Output the (X, Y) coordinate of the center of the cell containing the given text.  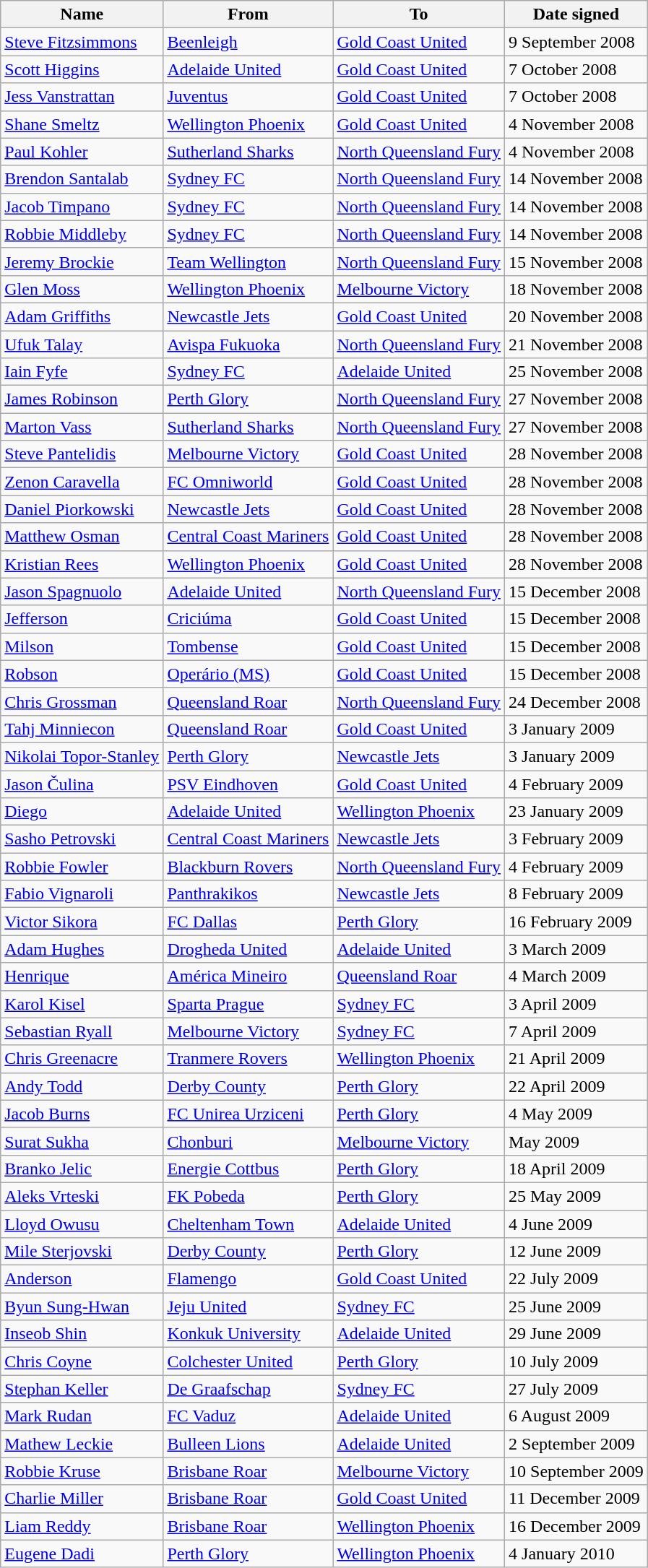
Karol Kisel (82, 1004)
6 August 2009 (576, 1416)
Sasho Petrovski (82, 839)
Robson (82, 674)
Jason Spagnuolo (82, 592)
Charlie Miller (82, 1499)
25 June 2009 (576, 1307)
24 December 2008 (576, 701)
22 July 2009 (576, 1279)
Sebastian Ryall (82, 1031)
Robbie Kruse (82, 1471)
Ufuk Talay (82, 345)
Stephan Keller (82, 1389)
Aleks Vrteski (82, 1196)
3 April 2009 (576, 1004)
América Mineiro (249, 976)
James Robinson (82, 399)
11 December 2009 (576, 1499)
4 March 2009 (576, 976)
Adam Hughes (82, 949)
Juventus (249, 97)
Victor Sikora (82, 922)
23 January 2009 (576, 812)
May 2009 (576, 1141)
From (249, 14)
Konkuk University (249, 1334)
Beenleigh (249, 42)
Anderson (82, 1279)
25 November 2008 (576, 372)
Mathew Leckie (82, 1444)
Flamengo (249, 1279)
27 July 2009 (576, 1389)
Branko Jelic (82, 1169)
Jason Čulina (82, 784)
FC Unirea Urziceni (249, 1114)
Steve Fitzsimmons (82, 42)
8 February 2009 (576, 894)
29 June 2009 (576, 1334)
Eugene Dadi (82, 1554)
4 June 2009 (576, 1224)
PSV Eindhoven (249, 784)
Shane Smeltz (82, 124)
21 November 2008 (576, 345)
Inseob Shin (82, 1334)
Nikolai Topor-Stanley (82, 756)
Glen Moss (82, 289)
Fabio Vignaroli (82, 894)
Liam Reddy (82, 1526)
Tranmere Rovers (249, 1059)
7 April 2009 (576, 1031)
Lloyd Owusu (82, 1224)
Chris Grossman (82, 701)
3 March 2009 (576, 949)
4 May 2009 (576, 1114)
Avispa Fukuoka (249, 345)
Iain Fyfe (82, 372)
Henrique (82, 976)
18 November 2008 (576, 289)
10 July 2009 (576, 1361)
Jeremy Brockie (82, 261)
Jacob Timpano (82, 207)
Jeju United (249, 1307)
Matthew Osman (82, 537)
Paul Kohler (82, 152)
12 June 2009 (576, 1252)
Blackburn Rovers (249, 867)
Steve Pantelidis (82, 454)
Drogheda United (249, 949)
Jess Vanstrattan (82, 97)
10 September 2009 (576, 1471)
4 January 2010 (576, 1554)
FC Vaduz (249, 1416)
Adam Griffiths (82, 316)
Zenon Caravella (82, 482)
Daniel Piorkowski (82, 509)
Chonburi (249, 1141)
Byun Sung-Hwan (82, 1307)
Tahj Minniecon (82, 729)
Mile Sterjovski (82, 1252)
Jefferson (82, 619)
Scott Higgins (82, 69)
Sparta Prague (249, 1004)
Mark Rudan (82, 1416)
Andy Todd (82, 1086)
Jacob Burns (82, 1114)
Name (82, 14)
Marton Vass (82, 427)
FK Pobeda (249, 1196)
FC Omniworld (249, 482)
Chris Coyne (82, 1361)
2 September 2009 (576, 1444)
Operário (MS) (249, 674)
22 April 2009 (576, 1086)
3 February 2009 (576, 839)
De Graafschap (249, 1389)
Robbie Middleby (82, 234)
15 November 2008 (576, 261)
Energie Cottbus (249, 1169)
Robbie Fowler (82, 867)
9 September 2008 (576, 42)
Diego (82, 812)
Chris Greenacre (82, 1059)
20 November 2008 (576, 316)
Panthrakikos (249, 894)
25 May 2009 (576, 1196)
Criciúma (249, 619)
Team Wellington (249, 261)
Cheltenham Town (249, 1224)
16 December 2009 (576, 1526)
Surat Sukha (82, 1141)
To (419, 14)
Bulleen Lions (249, 1444)
16 February 2009 (576, 922)
Date signed (576, 14)
Milson (82, 646)
Kristian Rees (82, 564)
Colchester United (249, 1361)
Tombense (249, 646)
FC Dallas (249, 922)
18 April 2009 (576, 1169)
21 April 2009 (576, 1059)
Brendon Santalab (82, 179)
